Determine the [X, Y] coordinate at the center of the cell enclosing the given text.  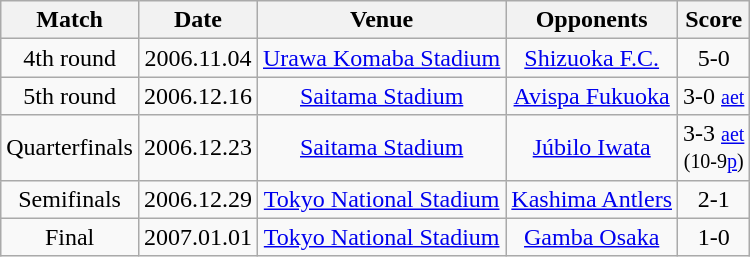
Score [714, 20]
Urawa Komaba Stadium [381, 58]
5th round [70, 96]
1-0 [714, 237]
3-3 aet(10-9p) [714, 148]
Júbilo Iwata [592, 148]
2007.01.01 [198, 237]
Final [70, 237]
2006.12.29 [198, 199]
2-1 [714, 199]
2006.11.04 [198, 58]
Match [70, 20]
2006.12.16 [198, 96]
Opponents [592, 20]
Semifinals [70, 199]
Gamba Osaka [592, 237]
Date [198, 20]
Quarterfinals [70, 148]
Avispa Fukuoka [592, 96]
Shizuoka F.C. [592, 58]
Kashima Antlers [592, 199]
4th round [70, 58]
2006.12.23 [198, 148]
3-0 aet [714, 96]
5-0 [714, 58]
Venue [381, 20]
